Determine the [x, y] coordinate at the center of the cell enclosing the given text.  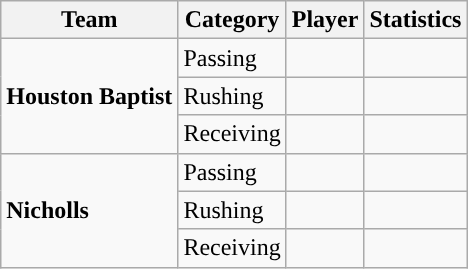
Statistics [416, 20]
Houston Baptist [90, 96]
Nicholls [90, 210]
Player [325, 20]
Team [90, 20]
Category [232, 20]
